Extract the [X, Y] coordinate from the center of the cell holding the provided text.  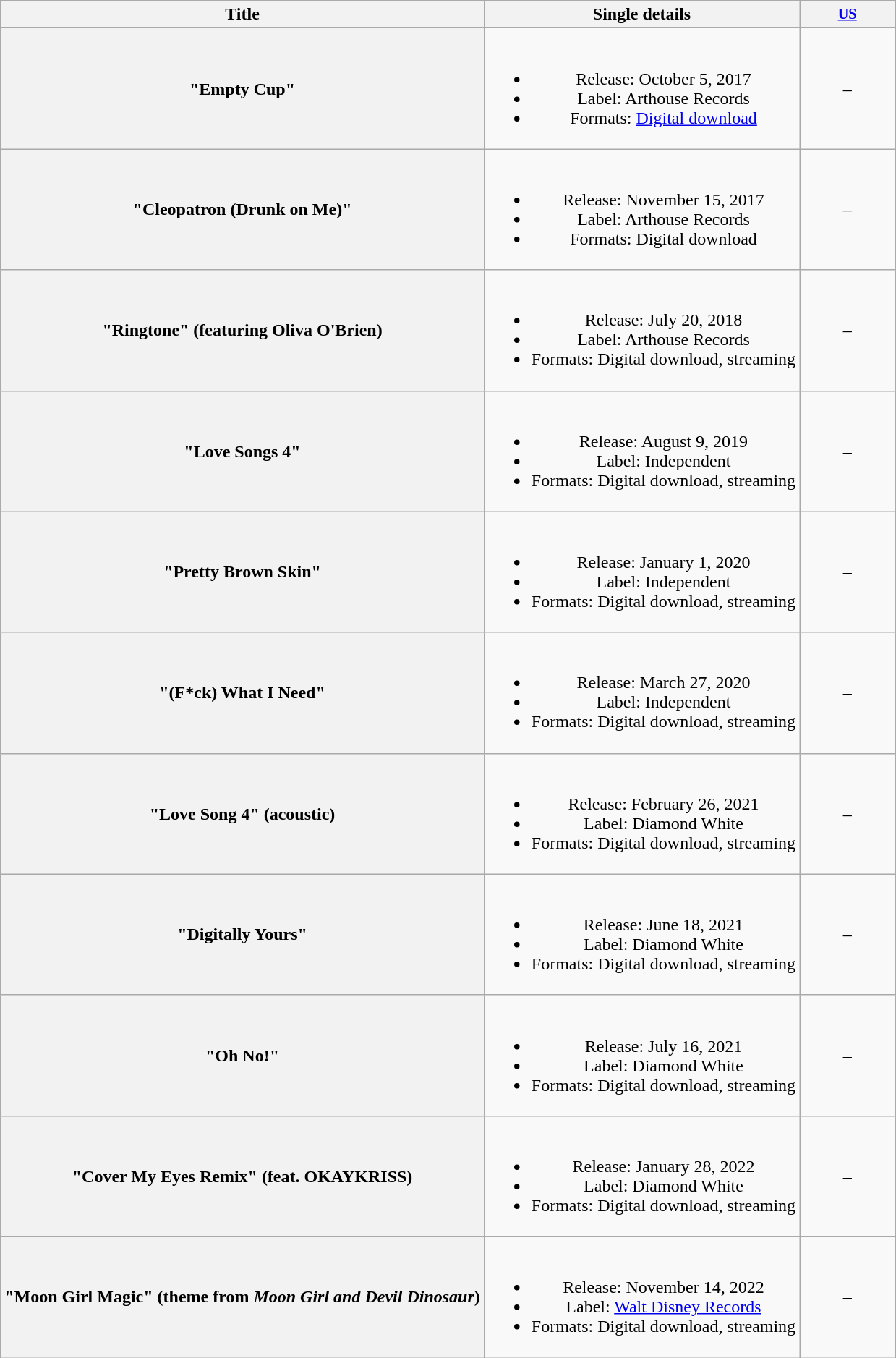
Release: January 1, 2020Label: IndependentFormats: Digital download, streaming [641, 572]
"Love Song 4" (acoustic) [243, 813]
Release: November 15, 2017Label: Arthouse RecordsFormats: Digital download [641, 210]
"Love Songs 4" [243, 451]
"Digitally Yours" [243, 935]
Release: January 28, 2022Label: Diamond WhiteFormats: Digital download, streaming [641, 1176]
US [848, 14]
Release: July 20, 2018Label: Arthouse RecordsFormats: Digital download, streaming [641, 330]
Title [243, 14]
"Empty Cup" [243, 88]
"Cover My Eyes Remix" (feat. OKAYKRISS) [243, 1176]
"(F*ck) What I Need" [243, 693]
Release: November 14, 2022Label: Walt Disney RecordsFormats: Digital download, streaming [641, 1297]
Release: August 9, 2019Label: IndependentFormats: Digital download, streaming [641, 451]
Release: October 5, 2017Label: Arthouse RecordsFormats: Digital download [641, 88]
Release: July 16, 2021Label: Diamond WhiteFormats: Digital download, streaming [641, 1055]
"Cleopatron (Drunk on Me)" [243, 210]
"Moon Girl Magic" (theme from Moon Girl and Devil Dinosaur) [243, 1297]
"Oh No!" [243, 1055]
Release: March 27, 2020Label: IndependentFormats: Digital download, streaming [641, 693]
Single details [641, 14]
Release: February 26, 2021Label: Diamond WhiteFormats: Digital download, streaming [641, 813]
"Ringtone" (featuring Oliva O'Brien) [243, 330]
Release: June 18, 2021Label: Diamond WhiteFormats: Digital download, streaming [641, 935]
"Pretty Brown Skin" [243, 572]
